Scan for the cell matching the given text and deliver its (x, y) coordinate at center. 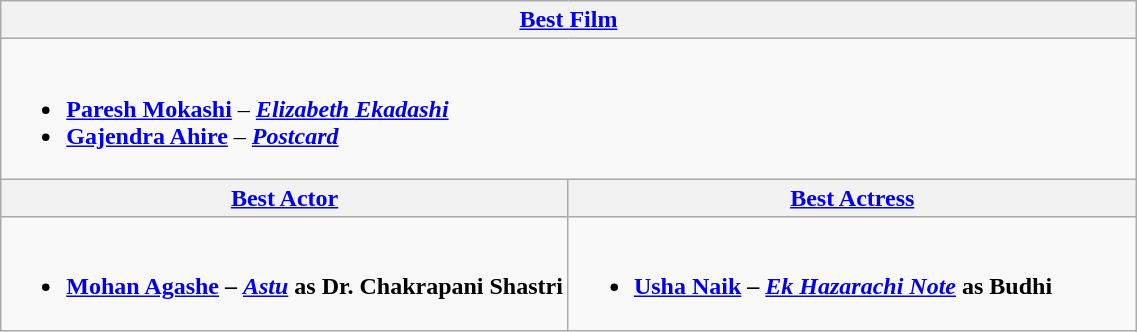
Usha Naik – Ek Hazarachi Note as Budhi (852, 274)
Mohan Agashe – Astu as Dr. Chakrapani Shastri (285, 274)
Paresh Mokashi – Elizabeth EkadashiGajendra Ahire – Postcard (568, 109)
Best Actress (852, 198)
Best Film (568, 20)
Best Actor (285, 198)
